Identify which cell holds the provided text, then report its (X, Y) central coordinate. 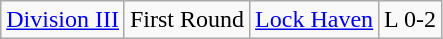
Division III (63, 20)
Lock Haven (314, 20)
First Round (186, 20)
L 0-2 (410, 20)
